Detect which cell encompasses the target text, then output its (x, y) center coordinate. 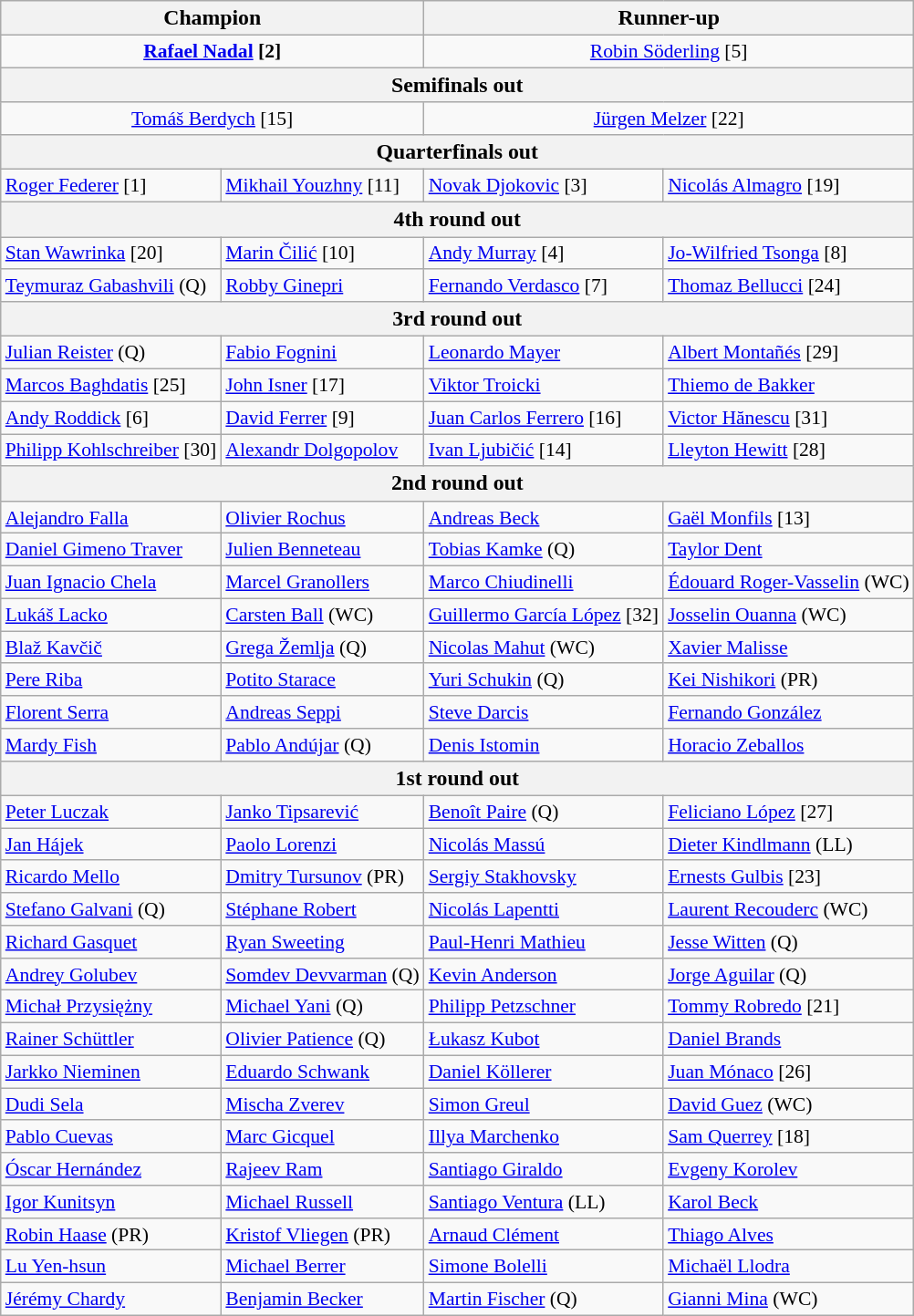
Robin Söderling [5] (670, 52)
Marcos Baghdatis [25] (111, 386)
Paul-Henri Mathieu (544, 942)
Florent Serra (111, 712)
Marc Gicquel (322, 1137)
Philipp Petzschner (544, 1007)
Gaël Monfils [13] (788, 518)
Paolo Lorenzi (322, 845)
Rainer Schüttler (111, 1040)
Peter Luczak (111, 813)
Steve Darcis (544, 712)
David Guez (WC) (788, 1104)
Philipp Kohlschreiber [30] (111, 451)
Jan Hájek (111, 845)
Denis Istomin (544, 745)
Gianni Mina (WC) (788, 1300)
Eduardo Schwank (322, 1072)
Marco Chiudinelli (544, 583)
Łukasz Kubot (544, 1040)
3rd round out (458, 319)
Robby Ginepri (322, 286)
Mikhail Youzhny [11] (322, 186)
Fabio Fognini (322, 353)
2nd round out (458, 484)
Benoît Paire (Q) (544, 813)
Carsten Ball (WC) (322, 615)
Olivier Rochus (322, 518)
Tommy Robredo [21] (788, 1007)
Roger Federer [1] (111, 186)
Marin Čilić [10] (322, 254)
John Isner [17] (322, 386)
Runner-up (670, 18)
Thiemo de Bakker (788, 386)
Andy Roddick [6] (111, 418)
Michaël Llodra (788, 1267)
Nicolás Almagro [19] (788, 186)
Kei Nishikori (PR) (788, 680)
Nicolas Mahut (WC) (544, 648)
Leonardo Mayer (544, 353)
Horacio Zeballos (788, 745)
Jo-Wilfried Tsonga [8] (788, 254)
Juan Mónaco [26] (788, 1072)
Albert Montañés [29] (788, 353)
Lleyton Hewitt [28] (788, 451)
Semifinals out (458, 86)
Santiago Ventura (LL) (544, 1202)
Grega Žemlja (Q) (322, 648)
Juan Carlos Ferrero [16] (544, 418)
Dmitry Tursunov (PR) (322, 877)
Lu Yen-hsun (111, 1267)
Yuri Schukin (Q) (544, 680)
Daniel Brands (788, 1040)
Édouard Roger-Vasselin (WC) (788, 583)
Somdev Devvarman (Q) (322, 975)
Michael Yani (Q) (322, 1007)
Robin Haase (PR) (111, 1235)
Daniel Köllerer (544, 1072)
Victor Hănescu [31] (788, 418)
Jérémy Chardy (111, 1300)
Xavier Malisse (788, 648)
Tobias Kamke (Q) (544, 550)
Evgeny Korolev (788, 1169)
Richard Gasquet (111, 942)
Alexandr Dolgopolov (322, 451)
Laurent Recouderc (WC) (788, 909)
Kristof Vliegen (PR) (322, 1235)
Andrey Golubev (111, 975)
Quarterfinals out (458, 152)
Tomáš Berdych [15] (213, 119)
Óscar Hernández (111, 1169)
Dudi Sela (111, 1104)
Julien Benneteau (322, 550)
Ricardo Mello (111, 877)
Taylor Dent (788, 550)
Ivan Ljubičić [14] (544, 451)
Mischa Zverev (322, 1104)
Ernests Gulbis [23] (788, 877)
Stan Wawrinka [20] (111, 254)
Fernando González (788, 712)
Novak Djokovic [3] (544, 186)
Jesse Witten (Q) (788, 942)
Marcel Granollers (322, 583)
Stefano Galvani (Q) (111, 909)
Lukáš Lacko (111, 615)
Pablo Andújar (Q) (322, 745)
Juan Ignacio Chela (111, 583)
Alejandro Falla (111, 518)
Viktor Troicki (544, 386)
Thomaz Bellucci [24] (788, 286)
Champion (213, 18)
Pablo Cuevas (111, 1137)
Jorge Aguilar (Q) (788, 975)
Thiago Alves (788, 1235)
Simone Bolelli (544, 1267)
Andy Murray [4] (544, 254)
Potito Starace (322, 680)
Mardy Fish (111, 745)
Nicolás Lapentti (544, 909)
Jürgen Melzer [22] (670, 119)
Olivier Patience (Q) (322, 1040)
Teymuraz Gabashvili (Q) (111, 286)
Martin Fischer (Q) (544, 1300)
Igor Kunitsyn (111, 1202)
Ryan Sweeting (322, 942)
Michael Berrer (322, 1267)
Andreas Beck (544, 518)
Fernando Verdasco [7] (544, 286)
Pere Riba (111, 680)
Nicolás Massú (544, 845)
Julian Reister (Q) (111, 353)
Rafael Nadal [2] (213, 52)
Jarkko Nieminen (111, 1072)
Illya Marchenko (544, 1137)
Karol Beck (788, 1202)
Stéphane Robert (322, 909)
Guillermo García López [32] (544, 615)
Daniel Gimeno Traver (111, 550)
Andreas Seppi (322, 712)
Michał Przysiężny (111, 1007)
Sam Querrey [18] (788, 1137)
Dieter Kindlmann (LL) (788, 845)
Feliciano López [27] (788, 813)
Sergiy Stakhovsky (544, 877)
1st round out (458, 779)
Benjamin Becker (322, 1300)
Blaž Kavčič (111, 648)
Josselin Ouanna (WC) (788, 615)
David Ferrer [9] (322, 418)
4th round out (458, 220)
Rajeev Ram (322, 1169)
Arnaud Clément (544, 1235)
Michael Russell (322, 1202)
Janko Tipsarević (322, 813)
Simon Greul (544, 1104)
Kevin Anderson (544, 975)
Santiago Giraldo (544, 1169)
